Detect which cell encompasses the target text, then output its (x, y) center coordinate. 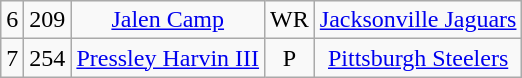
Pressley Harvin III (168, 58)
WR (290, 20)
6 (12, 20)
209 (48, 20)
Pittsburgh Steelers (418, 58)
P (290, 58)
7 (12, 58)
254 (48, 58)
Jalen Camp (168, 20)
Jacksonville Jaguars (418, 20)
